Identify which cell holds the provided text, then report its (X, Y) central coordinate. 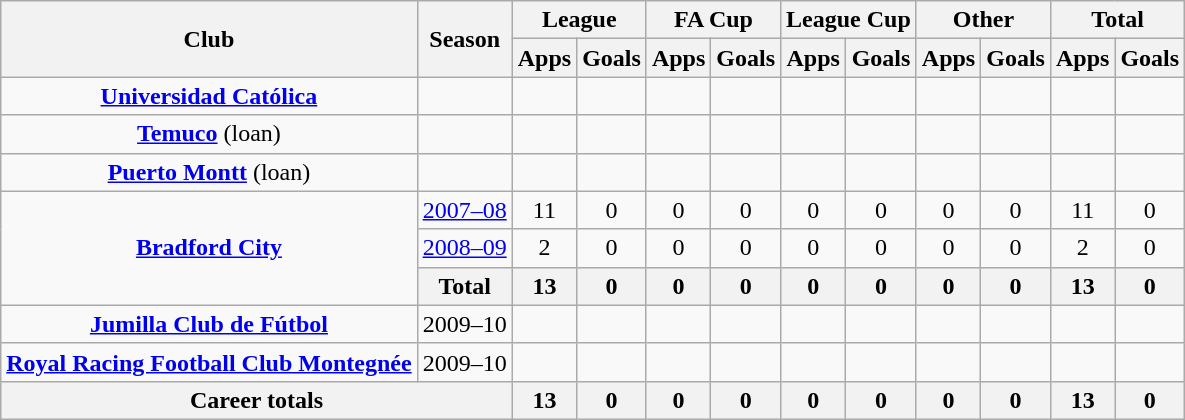
Career totals (256, 400)
Club (209, 39)
Jumilla Club de Fútbol (209, 324)
League (579, 20)
League Cup (849, 20)
Other (983, 20)
2007–08 (464, 210)
Puerto Montt (loan) (209, 172)
Season (464, 39)
FA Cup (713, 20)
Bradford City (209, 248)
Universidad Católica (209, 96)
Temuco (loan) (209, 134)
Royal Racing Football Club Montegnée (209, 362)
2008–09 (464, 248)
